From the cell containing the given text, extract its center point as [X, Y] coordinate. 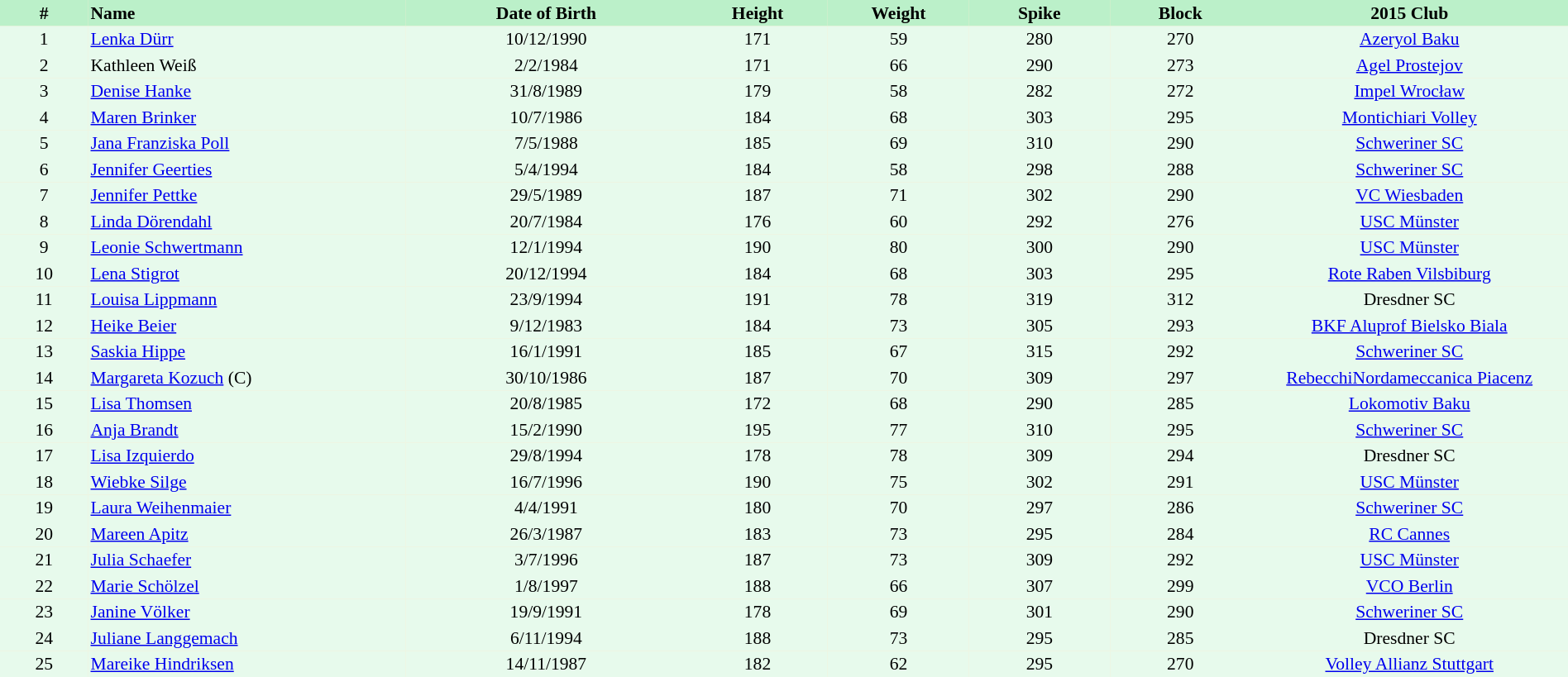
195 [758, 430]
Leonie Schwertmann [246, 248]
284 [1180, 534]
Heike Beier [246, 326]
Laura Weihenmaier [246, 508]
Date of Birth [546, 13]
77 [898, 430]
9/12/1983 [546, 326]
Montichiari Volley [1409, 117]
1 [44, 40]
Linda Dörendahl [246, 222]
21 [44, 560]
Julia Schaefer [246, 560]
Impel Wrocław [1409, 91]
22 [44, 586]
Lisa Thomsen [246, 403]
180 [758, 508]
Agel Prostejov [1409, 65]
60 [898, 222]
29/8/1994 [546, 456]
Saskia Hippe [246, 352]
31/8/1989 [546, 91]
10/7/1986 [546, 117]
305 [1040, 326]
VCO Berlin [1409, 586]
191 [758, 299]
Jana Franziska Poll [246, 144]
2015 Club [1409, 13]
13 [44, 352]
4/4/1991 [546, 508]
Janine Völker [246, 612]
23/9/1994 [546, 299]
270 [1180, 40]
Maren Brinker [246, 117]
15 [44, 403]
BKF Aluprof Bielsko Biala [1409, 326]
Azeryol Baku [1409, 40]
16 [44, 430]
11 [44, 299]
RC Cannes [1409, 534]
272 [1180, 91]
9 [44, 248]
RebecchiNordameccanica Piacenz [1409, 378]
282 [1040, 91]
71 [898, 195]
10/12/1990 [546, 40]
183 [758, 534]
10 [44, 274]
# [44, 13]
Wiebke Silge [246, 482]
5 [44, 144]
14 [44, 378]
Jennifer Geerties [246, 169]
23 [44, 612]
15/2/1990 [546, 430]
16/1/1991 [546, 352]
288 [1180, 169]
Anja Brandt [246, 430]
Juliane Langgemach [246, 638]
59 [898, 40]
12/1/1994 [546, 248]
Mareen Apitz [246, 534]
300 [1040, 248]
Spike [1040, 13]
Louisa Lippmann [246, 299]
298 [1040, 169]
273 [1180, 65]
4 [44, 117]
Margareta Kozuch (C) [246, 378]
293 [1180, 326]
Jennifer Pettke [246, 195]
3/7/1996 [546, 560]
301 [1040, 612]
3 [44, 91]
Rote Raben Vilsbiburg [1409, 274]
176 [758, 222]
280 [1040, 40]
5/4/1994 [546, 169]
7/5/1988 [546, 144]
Lokomotiv Baku [1409, 403]
312 [1180, 299]
20/8/1985 [546, 403]
286 [1180, 508]
1/8/1997 [546, 586]
8 [44, 222]
20/12/1994 [546, 274]
19/9/1991 [546, 612]
Name [246, 13]
12 [44, 326]
291 [1180, 482]
75 [898, 482]
315 [1040, 352]
Lena Stigrot [246, 274]
16/7/1996 [546, 482]
Weight [898, 13]
Lenka Dürr [246, 40]
29/5/1989 [546, 195]
299 [1180, 586]
6 [44, 169]
Block [1180, 13]
VC Wiesbaden [1409, 195]
Kathleen Weiß [246, 65]
Marie Schölzel [246, 586]
294 [1180, 456]
17 [44, 456]
307 [1040, 586]
19 [44, 508]
179 [758, 91]
30/10/1986 [546, 378]
6/11/1994 [546, 638]
Denise Hanke [246, 91]
18 [44, 482]
20 [44, 534]
2/2/1984 [546, 65]
24 [44, 638]
20/7/1984 [546, 222]
Height [758, 13]
7 [44, 195]
276 [1180, 222]
2 [44, 65]
319 [1040, 299]
Lisa Izquierdo [246, 456]
67 [898, 352]
172 [758, 403]
26/3/1987 [546, 534]
80 [898, 248]
